Identify which cell holds the provided text, then report its (x, y) central coordinate. 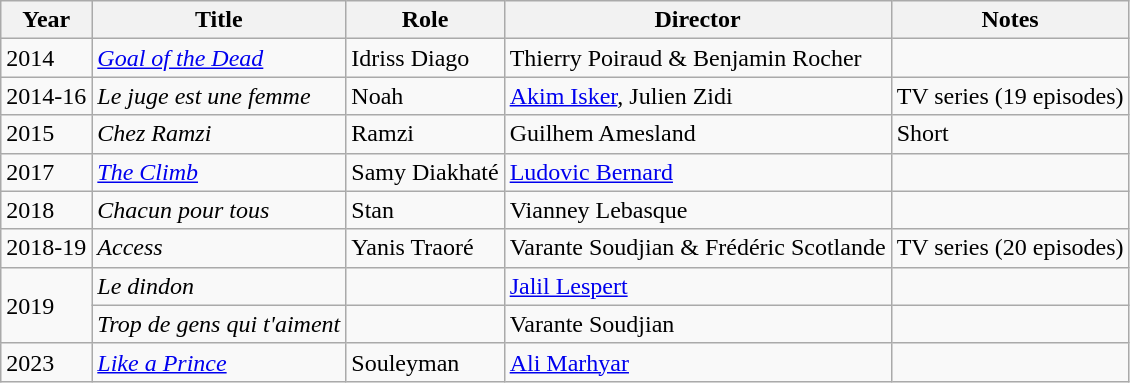
2014 (46, 58)
Varante Soudjian (698, 324)
Le dindon (219, 286)
TV series (20 episodes) (1010, 248)
2017 (46, 172)
Stan (425, 210)
Ali Marhyar (698, 362)
Jalil Lespert (698, 286)
Role (425, 20)
TV series (19 episodes) (1010, 96)
2014-16 (46, 96)
Idriss Diago (425, 58)
Title (219, 20)
2019 (46, 305)
Samy Diakhaté (425, 172)
Short (1010, 134)
Director (698, 20)
Vianney Lebasque (698, 210)
Akim Isker, Julien Zidi (698, 96)
Noah (425, 96)
Yanis Traoré (425, 248)
2018 (46, 210)
Year (46, 20)
Thierry Poiraud & Benjamin Rocher (698, 58)
Guilhem Amesland (698, 134)
The Climb (219, 172)
Like a Prince (219, 362)
Access (219, 248)
2018-19 (46, 248)
Notes (1010, 20)
2023 (46, 362)
Ramzi (425, 134)
Trop de gens qui t'aiment (219, 324)
2015 (46, 134)
Ludovic Bernard (698, 172)
Varante Soudjian & Frédéric Scotlande (698, 248)
Le juge est une femme (219, 96)
Chacun pour tous (219, 210)
Chez Ramzi (219, 134)
Goal of the Dead (219, 58)
Souleyman (425, 362)
